Detect which cell encompasses the target text, then output its (X, Y) center coordinate. 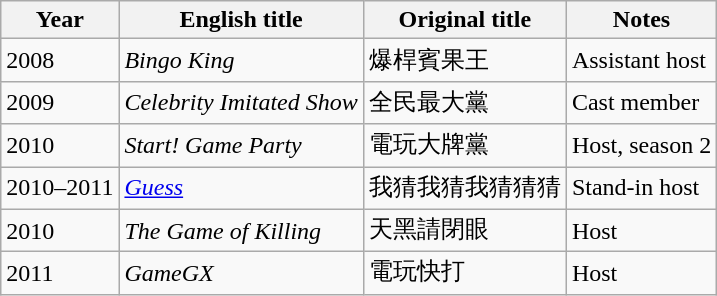
Notes (641, 20)
English title (241, 20)
2009 (60, 102)
爆桿賓果王 (464, 60)
全民最大黨 (464, 102)
Assistant host (641, 60)
我猜我猜我猜猜猜 (464, 188)
Host, season 2 (641, 146)
電玩快打 (464, 274)
Stand-in host (641, 188)
Year (60, 20)
2010–2011 (60, 188)
天黑請閉眼 (464, 230)
Original title (464, 20)
電玩大牌黨 (464, 146)
Start! Game Party (241, 146)
2011 (60, 274)
2008 (60, 60)
Guess (241, 188)
Cast member (641, 102)
Celebrity Imitated Show (241, 102)
The Game of Killing (241, 230)
Bingo King (241, 60)
GameGX (241, 274)
